Extract the [x, y] coordinate from the center of the cell holding the provided text.  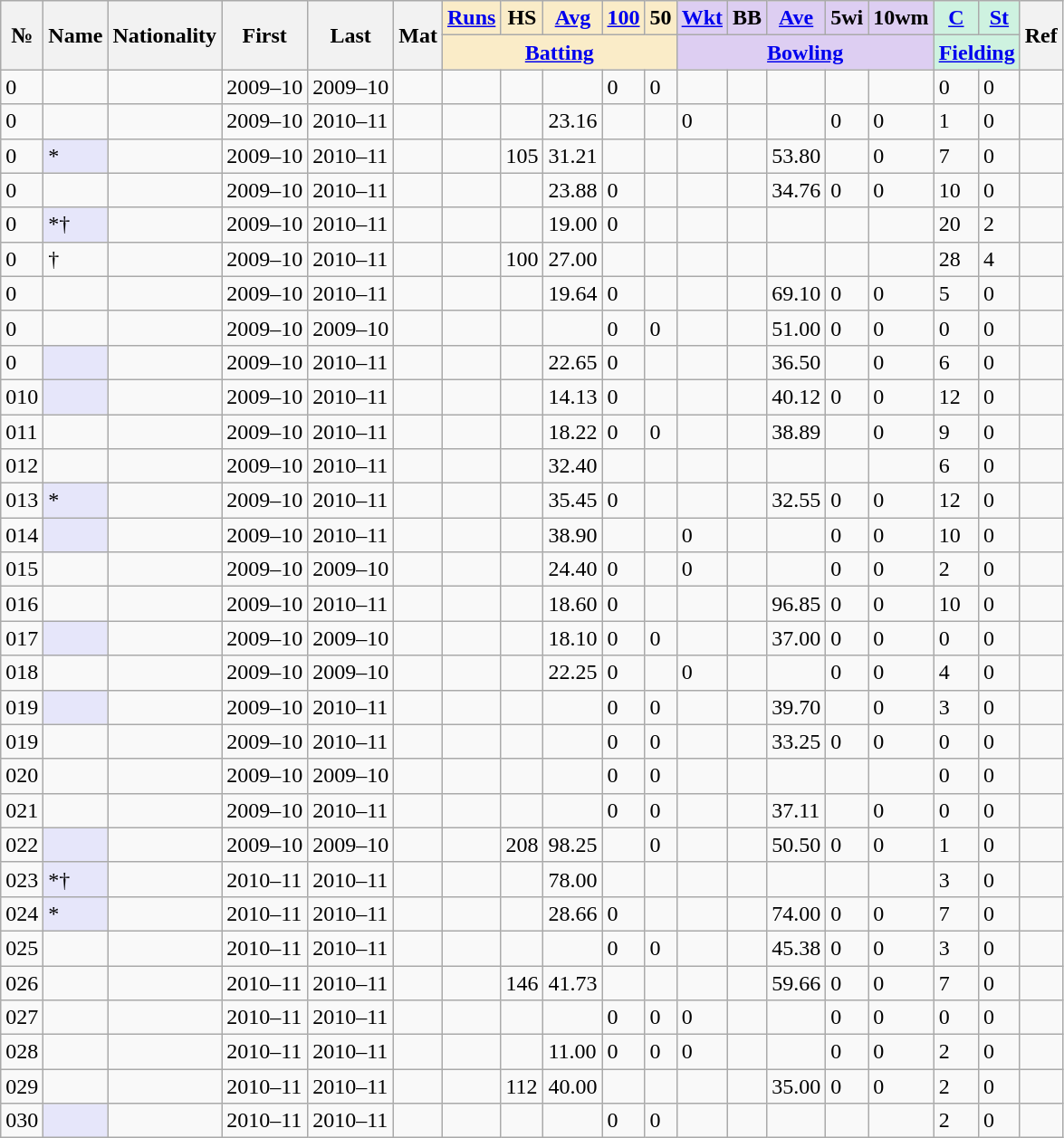
37.00 [797, 638]
029 [22, 1086]
20 [956, 225]
69.10 [797, 293]
32.40 [572, 466]
208 [522, 845]
96.85 [797, 604]
022 [22, 845]
Wkt [702, 18]
Ref [1041, 35]
026 [22, 982]
012 [22, 466]
38.90 [572, 535]
HS [522, 18]
Batting [560, 53]
45.38 [797, 948]
015 [22, 569]
5wi [848, 18]
23.16 [572, 121]
40.12 [797, 397]
39.70 [797, 707]
98.25 [572, 845]
Runs [471, 18]
C [956, 18]
74.00 [797, 913]
Fielding [976, 53]
32.55 [797, 501]
28.66 [572, 913]
33.25 [797, 741]
014 [22, 535]
025 [22, 948]
19.00 [572, 225]
18.22 [572, 432]
016 [22, 604]
24.40 [572, 569]
St [1000, 18]
Avg [572, 18]
51.00 [797, 328]
37.11 [797, 810]
020 [22, 776]
№ [22, 35]
Nationality [165, 35]
22.65 [572, 362]
5 [956, 293]
18.60 [572, 604]
023 [22, 879]
010 [22, 397]
018 [22, 673]
18.10 [572, 638]
19.64 [572, 293]
Last [351, 35]
112 [522, 1086]
011 [22, 432]
9 [956, 432]
017 [22, 638]
23.88 [572, 190]
105 [522, 156]
50.50 [797, 845]
024 [22, 913]
35.45 [572, 501]
50 [661, 18]
53.80 [797, 156]
28 [956, 259]
† [76, 259]
030 [22, 1121]
59.66 [797, 982]
34.76 [797, 190]
021 [22, 810]
36.50 [797, 362]
Ave [797, 18]
028 [22, 1052]
013 [22, 501]
Mat [418, 35]
78.00 [572, 879]
22.25 [572, 673]
35.00 [797, 1086]
11.00 [572, 1052]
38.89 [797, 432]
41.73 [572, 982]
14.13 [572, 397]
First [264, 35]
BB [748, 18]
40.00 [572, 1086]
146 [522, 982]
27.00 [572, 259]
Name [76, 35]
027 [22, 1018]
10wm [901, 18]
31.21 [572, 156]
Bowling [805, 53]
